Search for the cell housing the specified text and yield its (x, y) center coordinate. 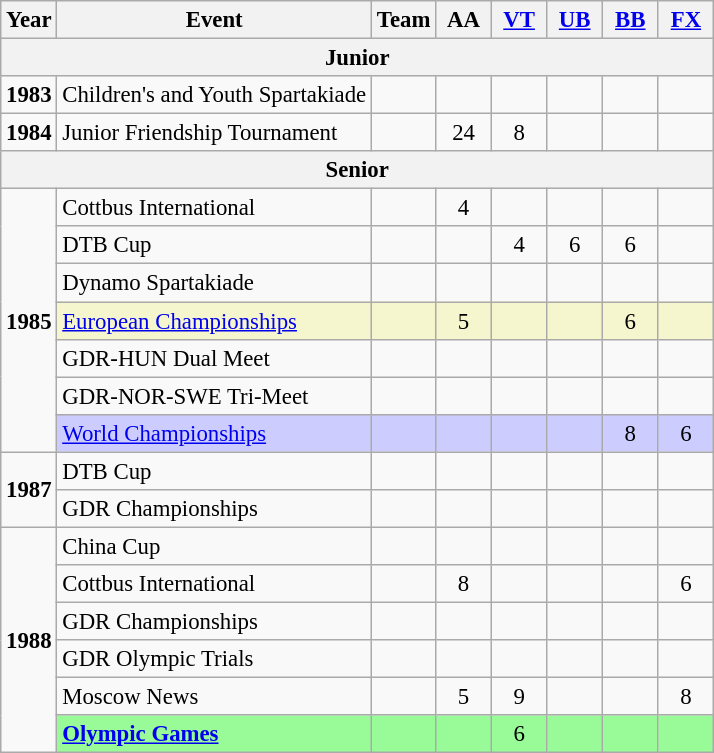
UB (575, 20)
China Cup (214, 546)
Dynamo Spartakiade (214, 283)
GDR-NOR-SWE Tri-Meet (214, 396)
24 (464, 133)
Junior Friendship Tournament (214, 133)
AA (464, 20)
1988 (29, 640)
9 (519, 697)
BB (631, 20)
GDR-HUN Dual Meet (214, 358)
1985 (29, 320)
1987 (29, 490)
FX (686, 20)
Olympic Games (214, 734)
1984 (29, 133)
Children's and Youth Spartakiade (214, 95)
European Championships (214, 321)
World Championships (214, 433)
VT (519, 20)
Junior (358, 58)
Senior (358, 170)
Team (404, 20)
Year (29, 20)
Event (214, 20)
GDR Olympic Trials (214, 659)
Moscow News (214, 697)
1983 (29, 95)
